Pinpoint the cell where the given text exists, returning its [X, Y] midpoint coordinate. 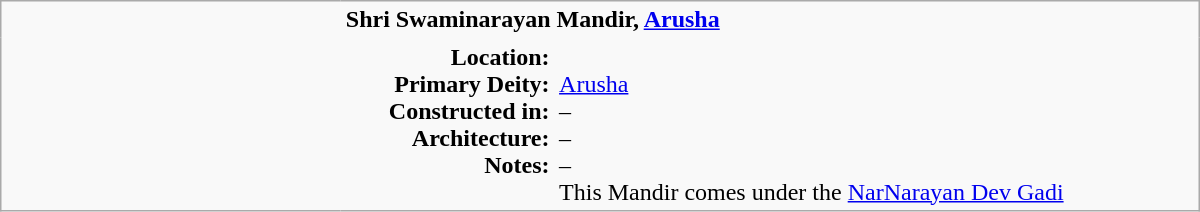
Location:Primary Deity:Constructed in:Architecture:Notes: [448, 124]
Shri Swaminarayan Mandir, Arusha [770, 20]
Arusha – – – This Mandir comes under the NarNarayan Dev Gadi [876, 124]
